Detect which cell encompasses the target text, then output its (X, Y) center coordinate. 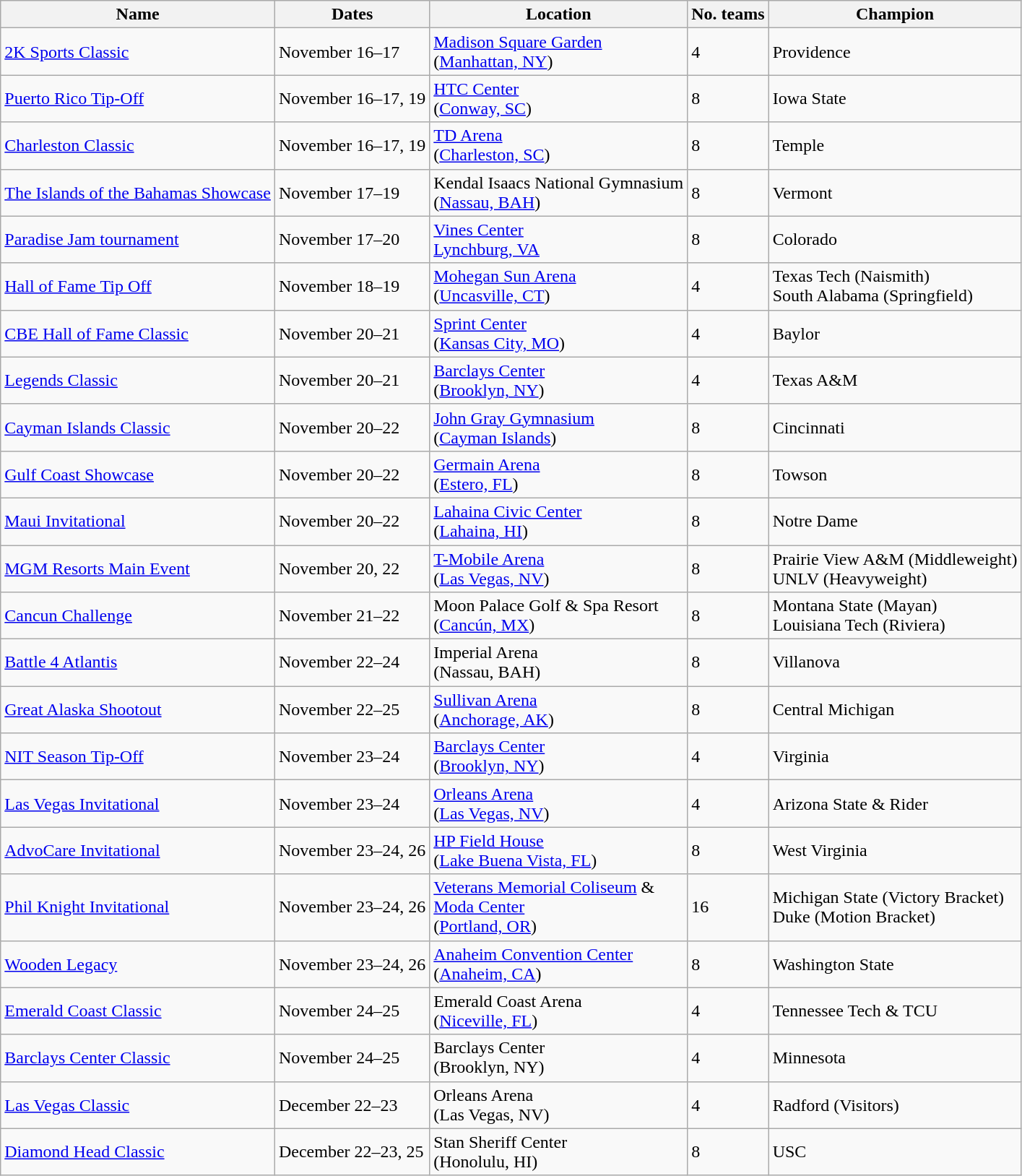
Washington State (895, 964)
Baylor (895, 334)
T-Mobile Arena(Las Vegas, NV) (559, 568)
Emerald Coast Arena(Niceville, FL) (559, 1011)
Temple (895, 146)
Notre Dame (895, 522)
November 17–19 (352, 192)
December 22–23, 25 (352, 1151)
Arizona State & Rider (895, 803)
USC (895, 1151)
Champion (895, 14)
HTC Center(Conway, SC) (559, 98)
Emerald Coast Classic (138, 1011)
November 17–20 (352, 240)
2K Sports Classic (138, 52)
Maui Invitational (138, 522)
Moon Palace Golf & Spa Resort(Cancún, MX) (559, 615)
Name (138, 14)
Madison Square Garden(Manhattan, NY) (559, 52)
Diamond Head Classic (138, 1151)
Towson (895, 474)
Sprint Center(Kansas City, MO) (559, 334)
Barclays Center Classic (138, 1058)
Vermont (895, 192)
Veterans Memorial Coliseum &Moda Center(Portland, OR) (559, 907)
Texas A&M (895, 380)
Phil Knight Invitational (138, 907)
CBE Hall of Fame Classic (138, 334)
Hall of Fame Tip Off (138, 286)
Charleston Classic (138, 146)
Mohegan Sun Arena(Uncasville, CT) (559, 286)
November 21–22 (352, 615)
Vines CenterLynchburg, VA (559, 240)
Cancun Challenge (138, 615)
NIT Season Tip-Off (138, 757)
Virginia (895, 757)
November 18–19 (352, 286)
Tennessee Tech & TCU (895, 1011)
HP Field House(Lake Buena Vista, FL) (559, 851)
Montana State (Mayan)Louisiana Tech (Riviera) (895, 615)
Legends Classic (138, 380)
Colorado (895, 240)
TD Arena(Charleston, SC) (559, 146)
Iowa State (895, 98)
Cincinnati (895, 428)
November 22–25 (352, 709)
Las Vegas Invitational (138, 803)
Sullivan Arena(Anchorage, AK) (559, 709)
Anaheim Convention Center(Anaheim, CA) (559, 964)
Prairie View A&M (Middleweight)UNLV (Heavyweight) (895, 568)
Radford (Visitors) (895, 1105)
West Virginia (895, 851)
Michigan State (Victory Bracket)Duke (Motion Bracket) (895, 907)
Las Vegas Classic (138, 1105)
John Gray Gymnasium(Cayman Islands) (559, 428)
December 22–23 (352, 1105)
Central Michigan (895, 709)
Germain Arena(Estero, FL) (559, 474)
Dates (352, 14)
No. teams (728, 14)
Minnesota (895, 1058)
Lahaina Civic Center(Lahaina, HI) (559, 522)
Cayman Islands Classic (138, 428)
November 20, 22 (352, 568)
Wooden Legacy (138, 964)
Great Alaska Shootout (138, 709)
Stan Sheriff Center(Honolulu, HI) (559, 1151)
Imperial Arena(Nassau, BAH) (559, 663)
The Islands of the Bahamas Showcase (138, 192)
Location (559, 14)
Paradise Jam tournament (138, 240)
Puerto Rico Tip-Off (138, 98)
16 (728, 907)
November 22–24 (352, 663)
Battle 4 Atlantis (138, 663)
Providence (895, 52)
MGM Resorts Main Event (138, 568)
Texas Tech (Naismith)South Alabama (Springfield) (895, 286)
Kendal Isaacs National Gymnasium(Nassau, BAH) (559, 192)
November 16–17 (352, 52)
AdvoCare Invitational (138, 851)
Villanova (895, 663)
Gulf Coast Showcase (138, 474)
